Return [X, Y] of the center of cell containing provided text 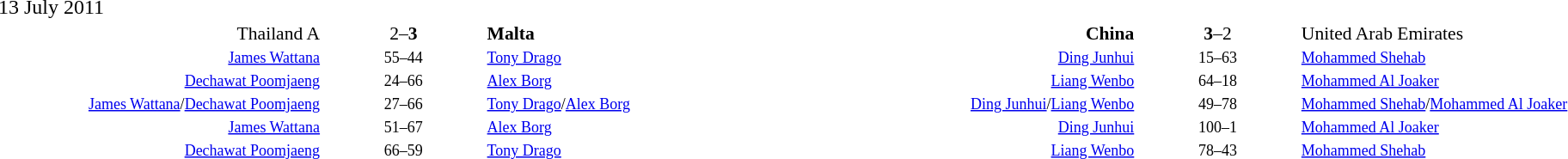
China [973, 33]
Malta [648, 33]
24–66 [404, 82]
2–3 [404, 33]
27–66 [404, 104]
Tony Drago [648, 58]
Liang Wenbo [973, 82]
51–67 [404, 128]
15–63 [1217, 58]
Ding Junhui/Liang Wenbo [973, 104]
55–44 [404, 58]
Tony Drago/Alex Borg [648, 104]
3–2 [1217, 33]
64–18 [1217, 82]
100–1 [1217, 128]
49–78 [1217, 104]
